Output the (X, Y) coordinate of the center of the cell containing the given text.  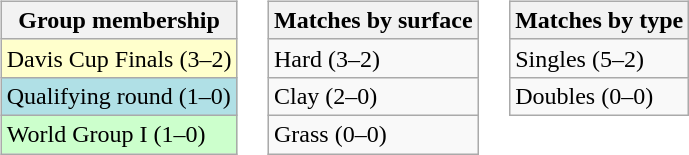
Matches by type (600, 20)
Singles (5–2) (600, 58)
Grass (0–0) (373, 134)
Matches by surface (373, 20)
Hard (3–2) (373, 58)
Qualifying round (1–0) (119, 96)
Doubles (0–0) (600, 96)
Davis Cup Finals (3–2) (119, 58)
Clay (2–0) (373, 96)
World Group I (1–0) (119, 134)
Group membership (119, 20)
